Locate the cell with the specified text and output its [X, Y] center coordinate. 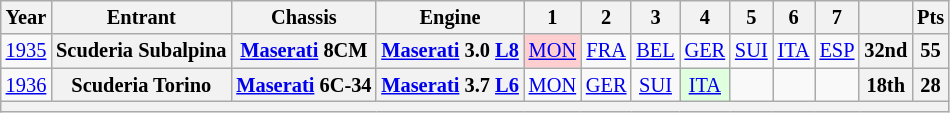
ESP [838, 51]
5 [752, 17]
1935 [26, 51]
Chassis [304, 17]
55 [930, 51]
Maserati 8CM [304, 51]
1936 [26, 85]
BEL [655, 51]
3 [655, 17]
32nd [886, 51]
28 [930, 85]
2 [606, 17]
FRA [606, 51]
6 [794, 17]
Entrant [141, 17]
Scuderia Torino [141, 85]
Maserati 3.7 L6 [450, 85]
Year [26, 17]
1 [552, 17]
7 [838, 17]
Engine [450, 17]
18th [886, 85]
Pts [930, 17]
Scuderia Subalpina [141, 51]
Maserati 3.0 L8 [450, 51]
4 [705, 17]
Maserati 6C-34 [304, 85]
